Capture the cell that displays the provided text and extract its [X, Y] central coordinate. 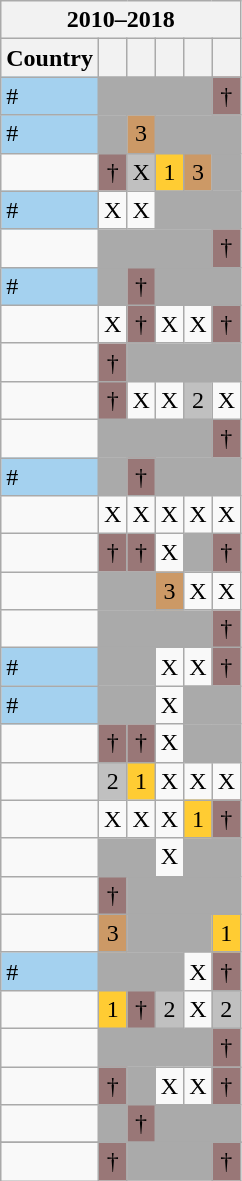
2010–2018 [121, 20]
Country [50, 58]
Х [141, 172]
